Pinpoint the cell where the given text exists, returning its (x, y) midpoint coordinate. 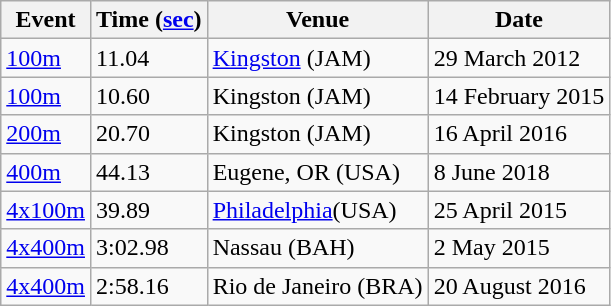
3:02.98 (148, 248)
20 August 2016 (519, 286)
11.04 (148, 58)
29 March 2012 (519, 58)
2 May 2015 (519, 248)
25 April 2015 (519, 210)
200m (46, 134)
400m (46, 172)
10.60 (148, 96)
4x100m (46, 210)
20.70 (148, 134)
Time (sec) (148, 20)
Event (46, 20)
8 June 2018 (519, 172)
Eugene, OR (USA) (318, 172)
Nassau (BAH) (318, 248)
2:58.16 (148, 286)
Philadelphia(USA) (318, 210)
16 April 2016 (519, 134)
39.89 (148, 210)
Rio de Janeiro (BRA) (318, 286)
14 February 2015 (519, 96)
Venue (318, 20)
44.13 (148, 172)
Date (519, 20)
